Provide the (x, y) coordinate of the cell's center where the given text is located.  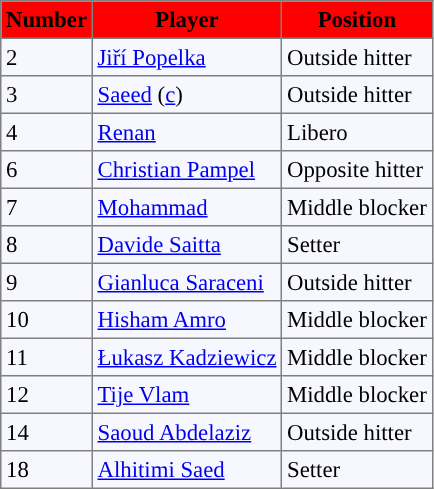
Davide Saitta (186, 245)
3 (47, 95)
Opposite hitter (357, 170)
Gianluca Saraceni (186, 282)
Jiří Popelka (186, 57)
Alhitimi Saed (186, 470)
7 (47, 207)
12 (47, 395)
8 (47, 245)
Mohammad (186, 207)
9 (47, 282)
Number (47, 20)
Player (186, 20)
14 (47, 432)
4 (47, 132)
11 (47, 357)
Renan (186, 132)
Łukasz Kadziewicz (186, 357)
Saeed (c) (186, 95)
10 (47, 320)
Hisham Amro (186, 320)
Libero (357, 132)
Christian Pampel (186, 170)
18 (47, 470)
Position (357, 20)
6 (47, 170)
Saoud Abdelaziz (186, 432)
Tije Vlam (186, 395)
2 (47, 57)
